Search for the cell housing the specified text and yield its (x, y) center coordinate. 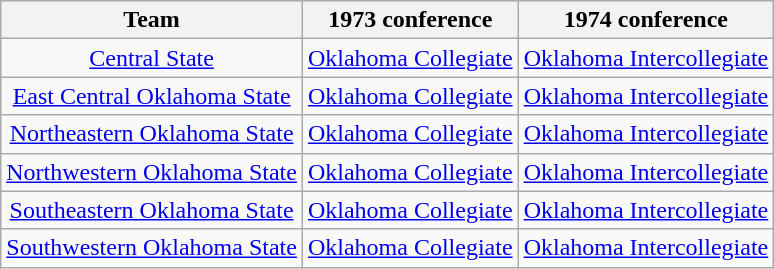
Team (152, 20)
East Central Oklahoma State (152, 96)
Central State (152, 58)
Northeastern Oklahoma State (152, 134)
Southwestern Oklahoma State (152, 248)
Northwestern Oklahoma State (152, 172)
1974 conference (646, 20)
Southeastern Oklahoma State (152, 210)
1973 conference (410, 20)
